Detect which cell encompasses the target text, then output its (X, Y) center coordinate. 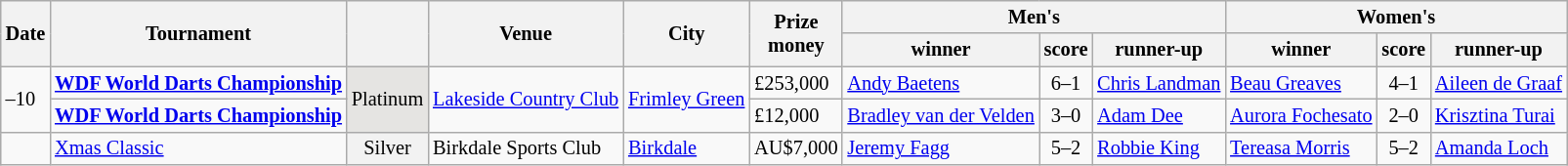
Men's (1034, 17)
AU$7,000 (795, 148)
£12,000 (795, 115)
Date (25, 33)
Aurora Fochesato (1301, 115)
Women's (1396, 17)
Xmas Classic (198, 148)
–10 (25, 100)
City (686, 33)
Amanda Loch (1499, 148)
Tereasa Morris (1301, 148)
Tournament (198, 33)
2–0 (1403, 115)
Robbie King (1159, 148)
Platinum (387, 100)
Bradley van der Velden (940, 115)
Birkdale (686, 148)
Beau Greaves (1301, 83)
4–1 (1403, 83)
Frimley Green (686, 100)
Silver (387, 148)
Birkdale Sports Club (526, 148)
6–1 (1067, 83)
Chris Landman (1159, 83)
Jeremy Fagg (940, 148)
Krisztina Turai (1499, 115)
Aileen de Graaf (1499, 83)
Adam Dee (1159, 115)
£253,000 (795, 83)
Andy Baetens (940, 83)
Lakeside Country Club (526, 100)
Prizemoney (795, 33)
3–0 (1067, 115)
Venue (526, 33)
